Find where the given text appears and provide that cell's center as (x, y) coordinate. 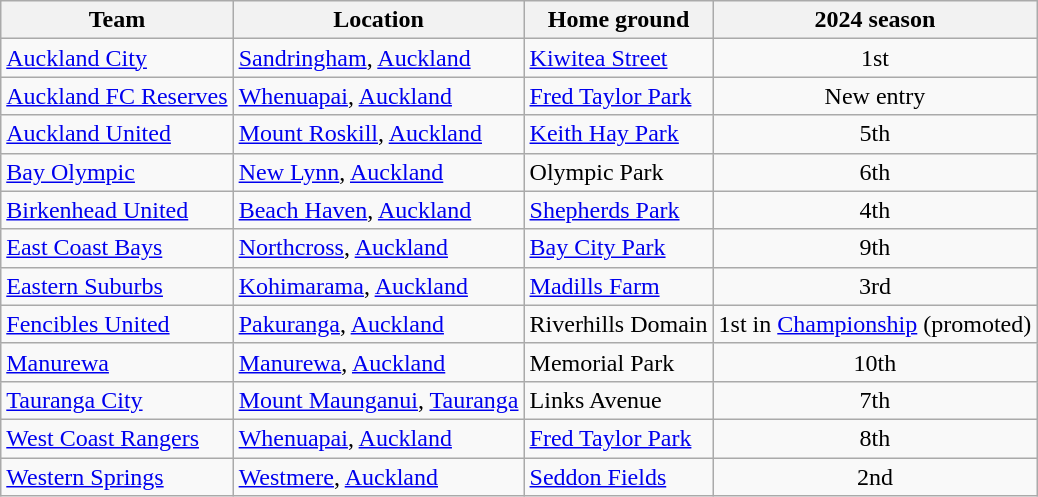
Pakuranga, Auckland (378, 324)
Kohimarama, Auckland (378, 286)
Manurewa, Auckland (378, 362)
New entry (875, 96)
Location (378, 20)
Mount Maunganui, Tauranga (378, 400)
Team (117, 20)
Westmere, Auckland (378, 477)
9th (875, 248)
Madills Farm (618, 286)
2024 season (875, 20)
Manurewa (117, 362)
Olympic Park (618, 172)
Bay City Park (618, 248)
6th (875, 172)
Fencibles United (117, 324)
Kiwitea Street (618, 58)
Shepherds Park (618, 210)
Northcross, Auckland (378, 248)
Tauranga City (117, 400)
8th (875, 438)
3rd (875, 286)
Mount Roskill, Auckland (378, 134)
Sandringham, Auckland (378, 58)
Eastern Suburbs (117, 286)
5th (875, 134)
Seddon Fields (618, 477)
Keith Hay Park (618, 134)
Beach Haven, Auckland (378, 210)
East Coast Bays (117, 248)
2nd (875, 477)
Memorial Park (618, 362)
Auckland United (117, 134)
4th (875, 210)
Western Springs (117, 477)
West Coast Rangers (117, 438)
Links Avenue (618, 400)
Auckland FC Reserves (117, 96)
Bay Olympic (117, 172)
7th (875, 400)
Riverhills Domain (618, 324)
Auckland City (117, 58)
Birkenhead United (117, 210)
New Lynn, Auckland (378, 172)
1st (875, 58)
Home ground (618, 20)
1st in Championship (promoted) (875, 324)
10th (875, 362)
